Pinpoint the cell where the given text exists, returning its [X, Y] midpoint coordinate. 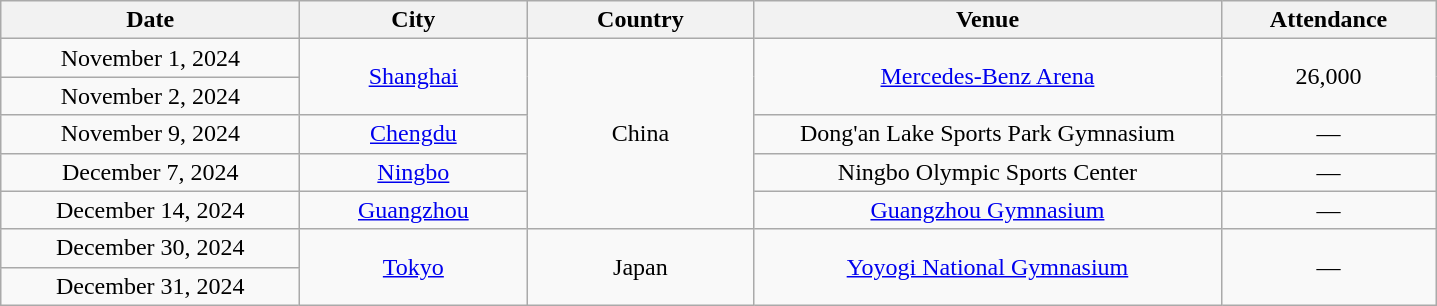
Tokyo [414, 267]
China [640, 134]
December 30, 2024 [150, 248]
Yoyogi National Gymnasium [988, 267]
Date [150, 20]
November 1, 2024 [150, 58]
26,000 [1328, 77]
Mercedes-Benz Arena [988, 77]
Chengdu [414, 134]
Japan [640, 267]
Guangzhou [414, 210]
Ningbo Olympic Sports Center [988, 172]
Country [640, 20]
November 9, 2024 [150, 134]
Dong'an Lake Sports Park Gymnasium [988, 134]
City [414, 20]
December 7, 2024 [150, 172]
Venue [988, 20]
December 14, 2024 [150, 210]
December 31, 2024 [150, 286]
Attendance [1328, 20]
Ningbo [414, 172]
Guangzhou Gymnasium [988, 210]
November 2, 2024 [150, 96]
Shanghai [414, 77]
